Capture the cell that displays the provided text and extract its (x, y) central coordinate. 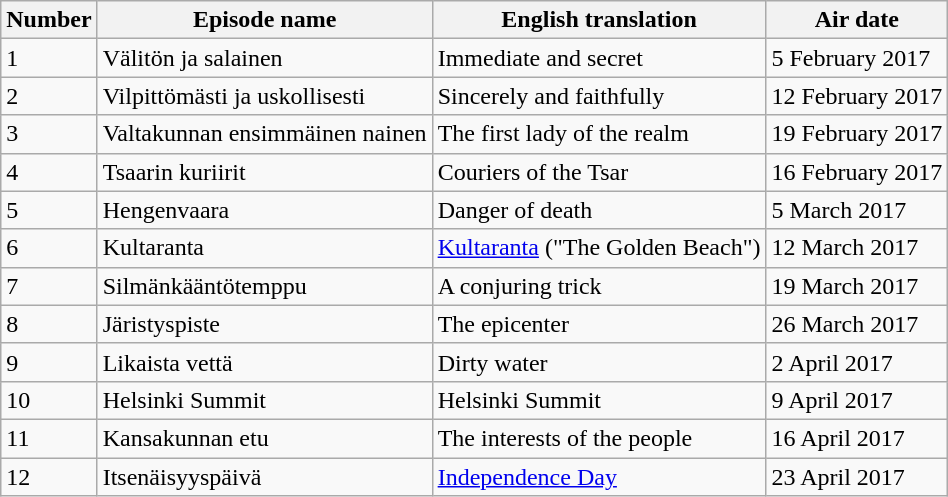
1 (49, 58)
Episode name (264, 20)
Number (49, 20)
The interests of the people (599, 438)
A conjuring trick (599, 286)
Hengenvaara (264, 210)
19 March 2017 (857, 286)
Kansakunnan etu (264, 438)
Likaista vettä (264, 362)
7 (49, 286)
Air date (857, 20)
4 (49, 172)
Tsaarin kuriirit (264, 172)
Valtakunnan ensimmäinen nainen (264, 134)
5 February 2017 (857, 58)
19 February 2017 (857, 134)
12 March 2017 (857, 248)
Järistyspiste (264, 324)
Silmänkääntötemppu (264, 286)
The epicenter (599, 324)
Kultaranta ("The Golden Beach") (599, 248)
12 (49, 477)
2 April 2017 (857, 362)
Itsenäisyyspäivä (264, 477)
3 (49, 134)
23 April 2017 (857, 477)
Dirty water (599, 362)
10 (49, 400)
2 (49, 96)
Sincerely and faithfully (599, 96)
The first lady of the realm (599, 134)
Kultaranta (264, 248)
6 (49, 248)
English translation (599, 20)
Danger of death (599, 210)
16 February 2017 (857, 172)
Independence Day (599, 477)
8 (49, 324)
Immediate and secret (599, 58)
Couriers of the Tsar (599, 172)
5 March 2017 (857, 210)
9 April 2017 (857, 400)
16 April 2017 (857, 438)
Vilpittömästi ja uskollisesti (264, 96)
11 (49, 438)
Välitön ja salainen (264, 58)
9 (49, 362)
12 February 2017 (857, 96)
26 March 2017 (857, 324)
5 (49, 210)
